Determine the (X, Y) coordinate at the center of the cell enclosing the given text.  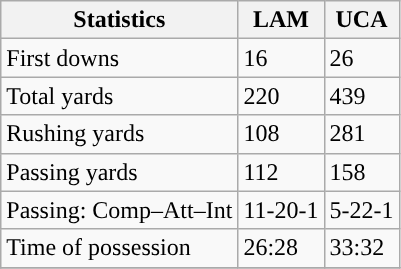
11-20-1 (281, 210)
26:28 (281, 248)
Passing: Comp–Att–Int (120, 210)
Statistics (120, 20)
158 (362, 172)
Total yards (120, 96)
5-22-1 (362, 210)
33:32 (362, 248)
Passing yards (120, 172)
Rushing yards (120, 134)
First downs (120, 58)
112 (281, 172)
108 (281, 134)
220 (281, 96)
439 (362, 96)
16 (281, 58)
UCA (362, 20)
LAM (281, 20)
26 (362, 58)
Time of possession (120, 248)
281 (362, 134)
